Capture the cell that displays the provided text and extract its (X, Y) central coordinate. 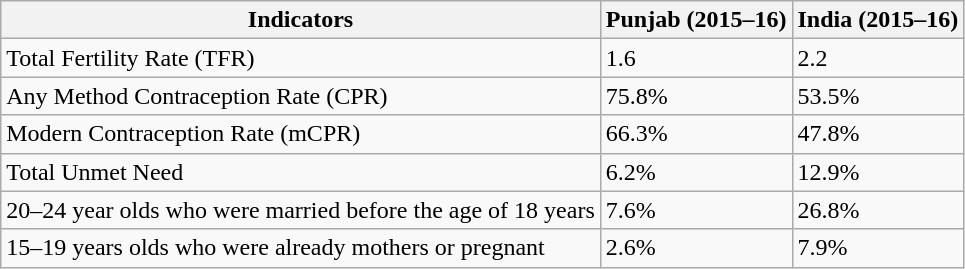
India (2015–16) (878, 20)
Total Unmet Need (301, 172)
Punjab (2015–16) (696, 20)
75.8% (696, 96)
20–24 year olds who were married before the age of 18 years (301, 210)
7.6% (696, 210)
2.2 (878, 58)
Indicators (301, 20)
6.2% (696, 172)
1.6 (696, 58)
2.6% (696, 248)
Modern Contraception Rate (mCPR) (301, 134)
Any Method Contraception Rate (CPR) (301, 96)
47.8% (878, 134)
Total Fertility Rate (TFR) (301, 58)
66.3% (696, 134)
26.8% (878, 210)
53.5% (878, 96)
7.9% (878, 248)
15–19 years olds who were already mothers or pregnant (301, 248)
12.9% (878, 172)
